Return the (x, y) coordinate for the center point of the cell that contains the specified text.  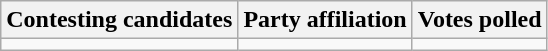
Party affiliation (325, 20)
Votes polled (480, 20)
Contesting candidates (120, 20)
